Return (x, y) of the center of cell containing provided text 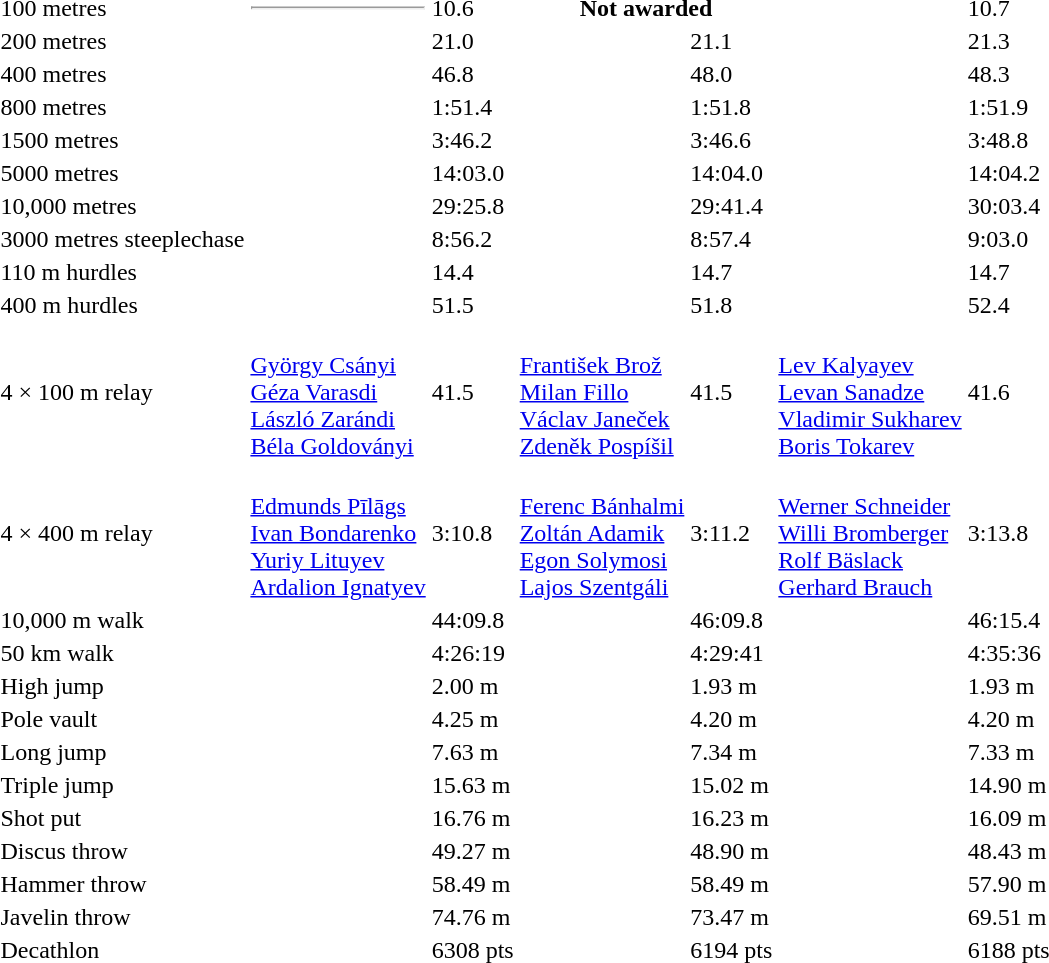
14.4 (472, 272)
21.0 (472, 41)
74.76 m (472, 917)
16.76 m (472, 818)
1:51.8 (732, 107)
3:11.2 (732, 533)
46.8 (472, 74)
15.63 m (472, 785)
46:09.8 (732, 620)
14.7 (732, 272)
8:56.2 (472, 239)
Werner SchneiderWilli BrombergerRolf BäslackGerhard Brauch (870, 533)
4.25 m (472, 719)
György CsányiGéza VarasdiLászló ZarándiBéla Goldoványi (338, 392)
21.1 (732, 41)
1.93 m (732, 686)
48.0 (732, 74)
3:46.6 (732, 140)
František BrožMilan FilloVáclav JanečekZdeněk Pospíšil (602, 392)
51.8 (732, 305)
2.00 m (472, 686)
15.02 m (732, 785)
44:09.8 (472, 620)
29:25.8 (472, 206)
3:46.2 (472, 140)
7.34 m (732, 752)
Ferenc BánhalmiZoltán AdamikEgon SolymosiLajos Szentgáli (602, 533)
4:29:41 (732, 653)
14:04.0 (732, 173)
49.27 m (472, 851)
4:26:19 (472, 653)
16.23 m (732, 818)
1:51.4 (472, 107)
29:41.4 (732, 206)
48.90 m (732, 851)
3:10.8 (472, 533)
Edmunds PīlāgsIvan BondarenkoYuriy LituyevArdalion Ignatyev (338, 533)
4.20 m (732, 719)
51.5 (472, 305)
14:03.0 (472, 173)
7.63 m (472, 752)
73.47 m (732, 917)
Lev KalyayevLevan SanadzeVladimir SukharevBoris Tokarev (870, 392)
8:57.4 (732, 239)
